Provide the [X, Y] coordinate of the cell's center where the given text is located.  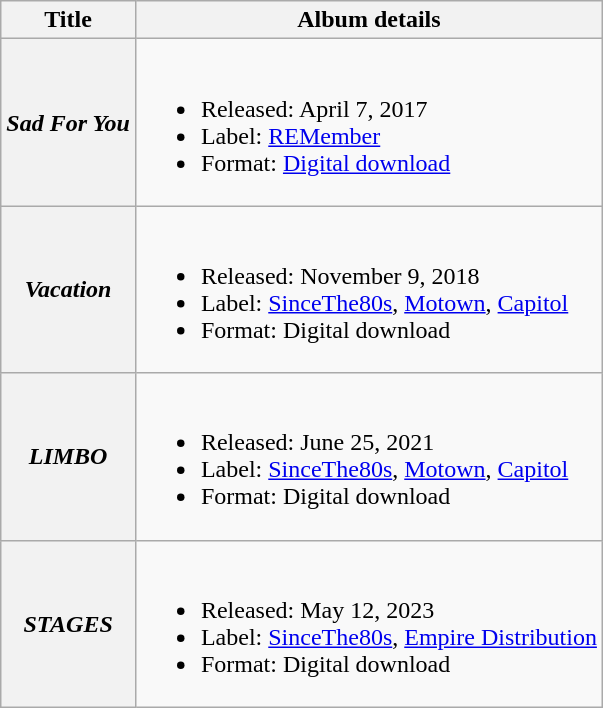
Released: November 9, 2018Label: SinceThe80s, Motown, CapitolFormat: Digital download [368, 290]
Vacation [68, 290]
Title [68, 20]
LIMBO [68, 456]
Released: June 25, 2021Label: SinceThe80s, Motown, CapitolFormat: Digital download [368, 456]
Released: May 12, 2023Label: SinceThe80s, Empire DistributionFormat: Digital download [368, 624]
Released: April 7, 2017Label: REMemberFormat: Digital download [368, 122]
STAGES [68, 624]
Album details [368, 20]
Sad For You [68, 122]
